Detect which cell encompasses the target text, then output its (X, Y) center coordinate. 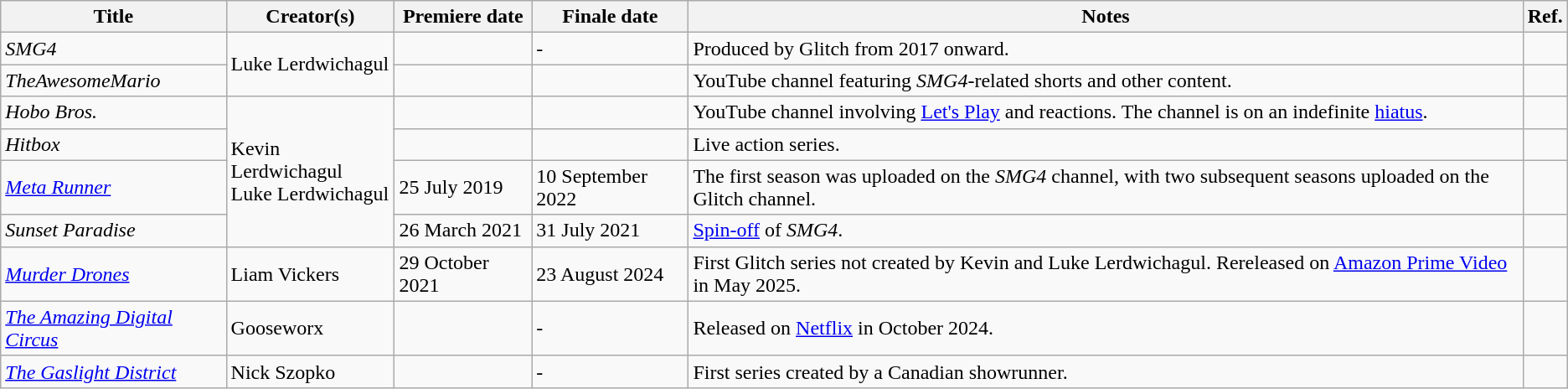
Sunset Paradise (114, 231)
26 March 2021 (463, 231)
Notes (1106, 17)
Premiere date (463, 17)
The Amazing Digital Circus (114, 329)
The first season was uploaded on the SMG4 channel, with two subsequent seasons uploaded on the Glitch channel. (1106, 188)
29 October 2021 (463, 273)
SMG4 (114, 49)
YouTube channel involving Let's Play and reactions. The channel is on an indefinite hiatus. (1106, 112)
Kevin LerdwichagulLuke Lerdwichagul (310, 171)
Title (114, 17)
Spin-off of SMG4. (1106, 231)
Hobo Bros. (114, 112)
Finale date (610, 17)
Luke Lerdwichagul (310, 65)
Murder Drones (114, 273)
Ref. (1545, 17)
First Glitch series not created by Kevin and Luke Lerdwichagul. Rereleased on Amazon Prime Video in May 2025. (1106, 273)
23 August 2024 (610, 273)
First series created by a Canadian showrunner. (1106, 371)
TheAwesomeMario (114, 80)
YouTube channel featuring SMG4-related shorts and other content. (1106, 80)
Released on Netflix in October 2024. (1106, 329)
Live action series. (1106, 144)
Creator(s) (310, 17)
Gooseworx (310, 329)
10 September 2022 (610, 188)
25 July 2019 (463, 188)
The Gaslight District (114, 371)
Produced by Glitch from 2017 onward. (1106, 49)
Nick Szopko (310, 371)
31 July 2021 (610, 231)
Meta Runner (114, 188)
Hitbox (114, 144)
Liam Vickers (310, 273)
